From the cell containing the given text, extract its center point as (X, Y) coordinate. 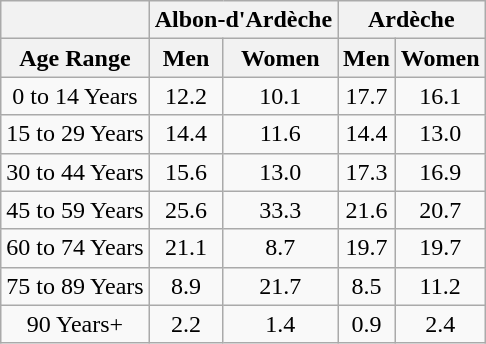
0.9 (367, 324)
10.1 (280, 96)
21.1 (186, 248)
11.2 (440, 286)
16.9 (440, 172)
2.4 (440, 324)
12.2 (186, 96)
30 to 44 Years (75, 172)
17.7 (367, 96)
15 to 29 Years (75, 134)
0 to 14 Years (75, 96)
1.4 (280, 324)
45 to 59 Years (75, 210)
17.3 (367, 172)
33.3 (280, 210)
25.6 (186, 210)
8.5 (367, 286)
11.6 (280, 134)
Age Range (75, 58)
16.1 (440, 96)
21.6 (367, 210)
Albon-d'Ardèche (243, 20)
8.7 (280, 248)
Ardèche (412, 20)
20.7 (440, 210)
8.9 (186, 286)
90 Years+ (75, 324)
15.6 (186, 172)
75 to 89 Years (75, 286)
2.2 (186, 324)
21.7 (280, 286)
60 to 74 Years (75, 248)
